Provide the [x, y] coordinate of the cell's center where the given text is located.  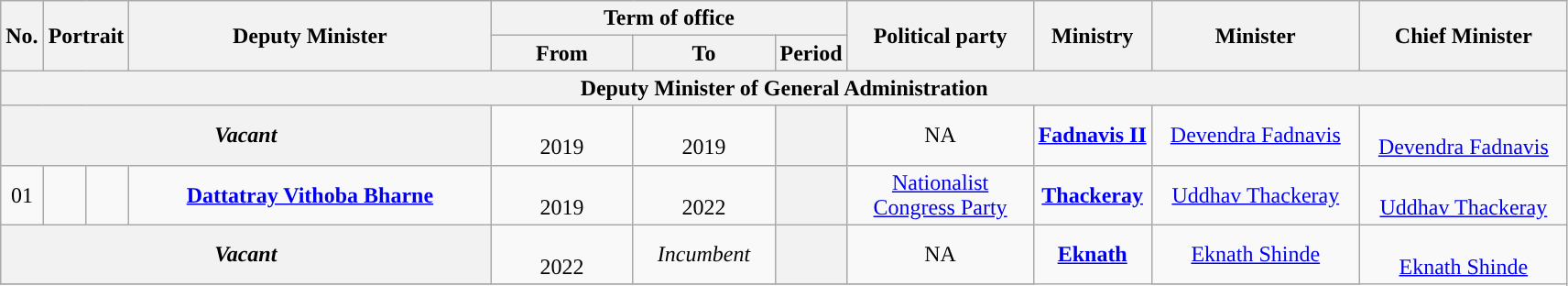
Chief Minister [1464, 36]
Ministry [1092, 36]
Political party [940, 36]
Dattatray Vithoba Bharne [310, 194]
Period [811, 53]
01 [22, 194]
To [703, 53]
Fadnavis II [1092, 136]
Thackeray [1092, 194]
Incumbent [703, 255]
Term of office [669, 18]
Eknath [1092, 255]
Deputy Minister [310, 36]
Deputy Minister of General Administration [784, 88]
Nationalist Congress Party [940, 194]
Minister [1255, 36]
No. [22, 36]
Portrait [86, 36]
From [562, 53]
